Locate the cell with the specified text and output its [X, Y] center coordinate. 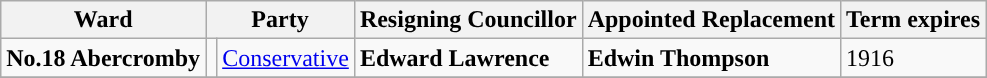
Conservative [286, 58]
No.18 Abercromby [104, 58]
1916 [914, 58]
Resigning Councillor [468, 20]
Appointed Replacement [711, 20]
Edward Lawrence [468, 58]
Ward [104, 20]
Term expires [914, 20]
Edwin Thompson [711, 58]
Party [280, 20]
